Return the (x, y) coordinate for the center point of the cell that contains the specified text.  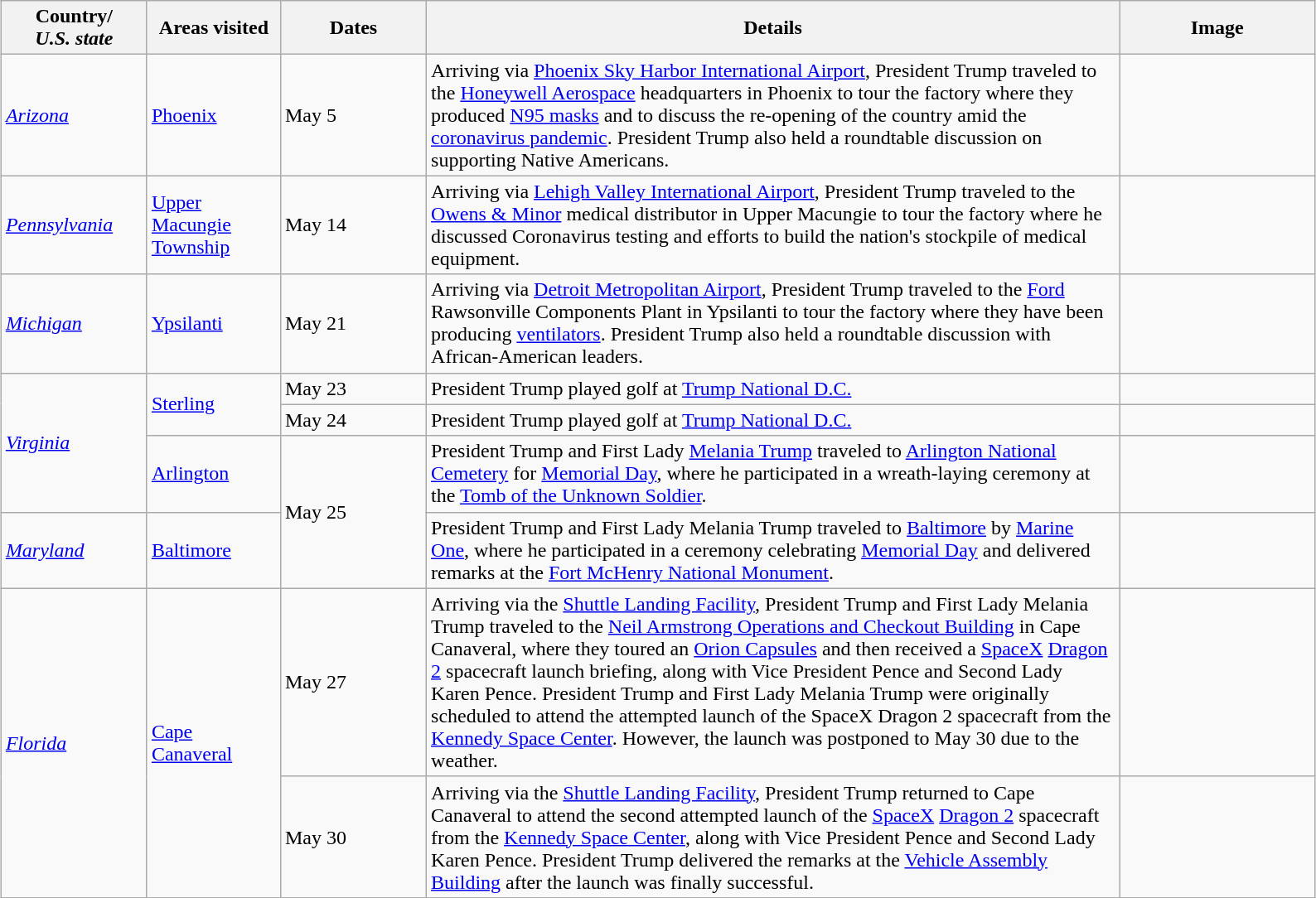
Areas visited (214, 28)
Arlington (214, 474)
Arizona (74, 115)
Dates (353, 28)
Upper Macungie Township (214, 225)
Phoenix (214, 115)
Maryland (74, 550)
May 14 (353, 225)
Florida (74, 742)
Michigan (74, 323)
Image (1217, 28)
Country/U.S. state (74, 28)
Sterling (214, 404)
May 23 (353, 389)
Pennsylvania (74, 225)
May 24 (353, 420)
Ypsilanti (214, 323)
Details (773, 28)
Cape Canaveral (214, 742)
Virginia (74, 442)
May 27 (353, 683)
May 5 (353, 115)
May 25 (353, 512)
May 30 (353, 837)
May 21 (353, 323)
Baltimore (214, 550)
